Pinpoint the cell where the given text exists, returning its [x, y] midpoint coordinate. 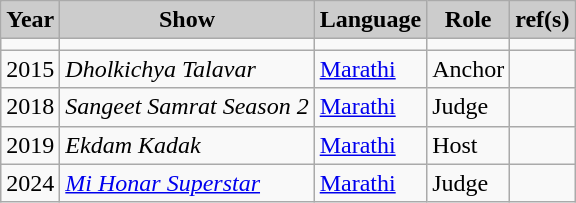
Role [468, 20]
2024 [30, 183]
Sangeet Samrat Season 2 [187, 107]
2015 [30, 69]
Dholkichya Talavar [187, 69]
Show [187, 20]
2018 [30, 107]
ref(s) [542, 20]
Ekdam Kadak [187, 145]
Host [468, 145]
Mi Honar Superstar [187, 183]
Year [30, 20]
Language [370, 20]
Anchor [468, 69]
2019 [30, 145]
